Identify which cell holds the provided text, then report its [X, Y] central coordinate. 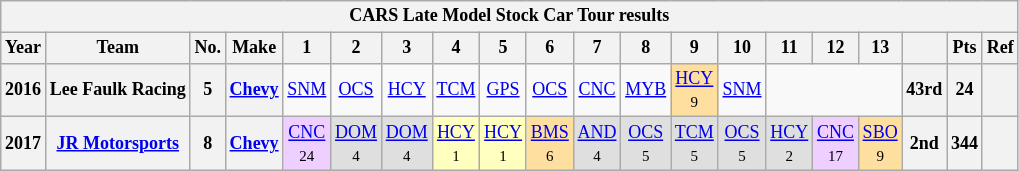
43rd [924, 90]
4 [456, 48]
24 [965, 90]
TCM5 [694, 144]
6 [550, 48]
CNC24 [307, 144]
Team [118, 48]
GPS [504, 90]
JR Motorsports [118, 144]
Pts [965, 48]
HCY2 [790, 144]
344 [965, 144]
HCY9 [694, 90]
No. [208, 48]
7 [597, 48]
1 [307, 48]
13 [880, 48]
SBO9 [880, 144]
9 [694, 48]
2017 [24, 144]
2nd [924, 144]
Year [24, 48]
HCY [406, 90]
12 [836, 48]
Lee Faulk Racing [118, 90]
Ref [1000, 48]
TCM [456, 90]
2 [356, 48]
MYB [646, 90]
Make [254, 48]
CNC [597, 90]
10 [742, 48]
11 [790, 48]
AND4 [597, 144]
CARS Late Model Stock Car Tour results [510, 16]
3 [406, 48]
BMS6 [550, 144]
CNC17 [836, 144]
2016 [24, 90]
